Provide the (x, y) coordinate of the cell's center where the given text is located.  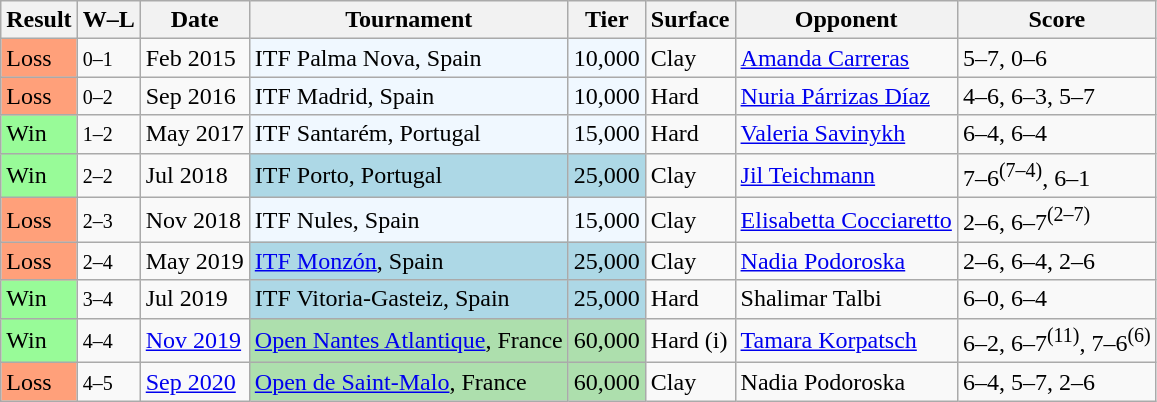
4–5 (108, 382)
6–0, 6–4 (1056, 299)
Surface (690, 20)
Nuria Párrizas Díaz (846, 96)
Tier (606, 20)
Hard (i) (690, 340)
Feb 2015 (194, 58)
5–7, 0–6 (1056, 58)
Valeria Savinykh (846, 134)
0–2 (108, 96)
4–4 (108, 340)
Tamara Korpatsch (846, 340)
2–4 (108, 261)
Sep 2016 (194, 96)
ITF Vitoria-Gasteiz, Spain (408, 299)
7–6(7–4), 6–1 (1056, 176)
6–4, 5–7, 2–6 (1056, 382)
2–6, 6–4, 2–6 (1056, 261)
Date (194, 20)
2–6, 6–7(2–7) (1056, 220)
May 2017 (194, 134)
ITF Palma Nova, Spain (408, 58)
ITF Nules, Spain (408, 220)
Nov 2019 (194, 340)
0–1 (108, 58)
3–4 (108, 299)
4–6, 6–3, 5–7 (1056, 96)
Score (1056, 20)
Open Nantes Atlantique, France (408, 340)
ITF Madrid, Spain (408, 96)
2–3 (108, 220)
6–2, 6–7(11), 7–6(6) (1056, 340)
ITF Santarém, Portugal (408, 134)
May 2019 (194, 261)
1–2 (108, 134)
Elisabetta Cocciaretto (846, 220)
Sep 2020 (194, 382)
Open de Saint-Malo, France (408, 382)
Opponent (846, 20)
Shalimar Talbi (846, 299)
Jul 2019 (194, 299)
W–L (108, 20)
2–2 (108, 176)
Jil Teichmann (846, 176)
Amanda Carreras (846, 58)
Nov 2018 (194, 220)
6–4, 6–4 (1056, 134)
Tournament (408, 20)
ITF Porto, Portugal (408, 176)
Jul 2018 (194, 176)
Result (39, 20)
ITF Monzón, Spain (408, 261)
